Output the [X, Y] coordinate of the center of the cell containing the given text.  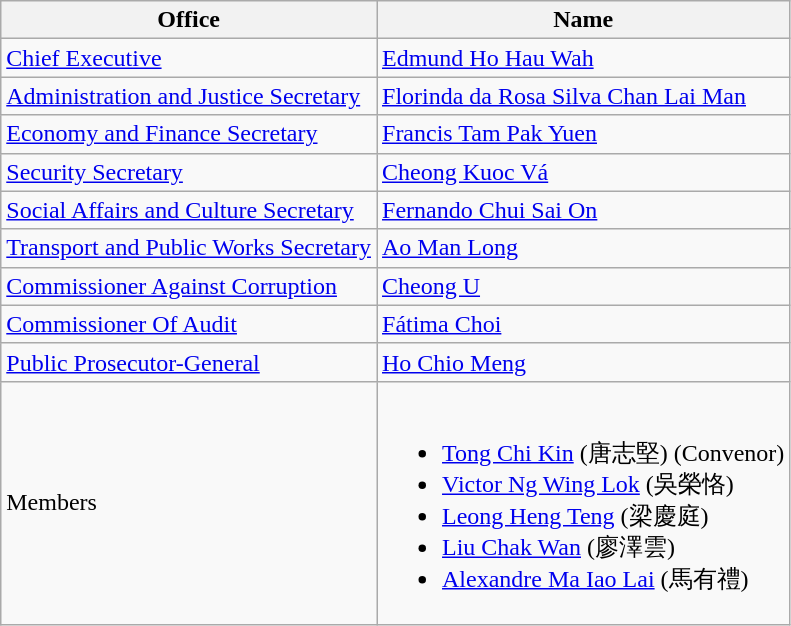
Fernando Chui Sai On [582, 210]
Name [582, 20]
Cheong U [582, 286]
Administration and Justice Secretary [189, 96]
Commissioner Of Audit [189, 324]
Office [189, 20]
Public Prosecutor-General [189, 362]
Tong Chi Kin (唐志堅) (Convenor)Victor Ng Wing Lok (吳榮恪)Leong Heng Teng (梁慶庭)Liu Chak Wan (廖澤雲)Alexandre Ma Iao Lai (馬有禮) [582, 503]
Francis Tam Pak Yuen [582, 134]
Ho Chio Meng [582, 362]
Transport and Public Works Secretary [189, 248]
Economy and Finance Secretary [189, 134]
Social Affairs and Culture Secretary [189, 210]
Cheong Kuoc Vá [582, 172]
Ao Man Long [582, 248]
Security Secretary [189, 172]
Florinda da Rosa Silva Chan Lai Man [582, 96]
Members [189, 503]
Chief Executive [189, 58]
Edmund Ho Hau Wah [582, 58]
Fátima Choi [582, 324]
Commissioner Against Corruption [189, 286]
